Locate the cell with the specified text and output its (X, Y) center coordinate. 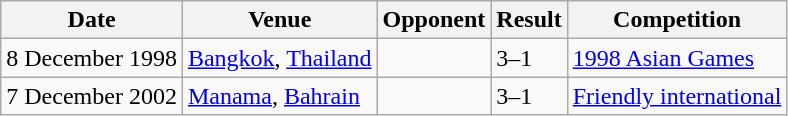
1998 Asian Games (677, 58)
Result (529, 20)
7 December 2002 (92, 96)
Friendly international (677, 96)
Venue (280, 20)
8 December 1998 (92, 58)
Opponent (434, 20)
Competition (677, 20)
Bangkok, Thailand (280, 58)
Date (92, 20)
Manama, Bahrain (280, 96)
